For the text-containing cell, return its midpoint in (x, y) coordinate format. 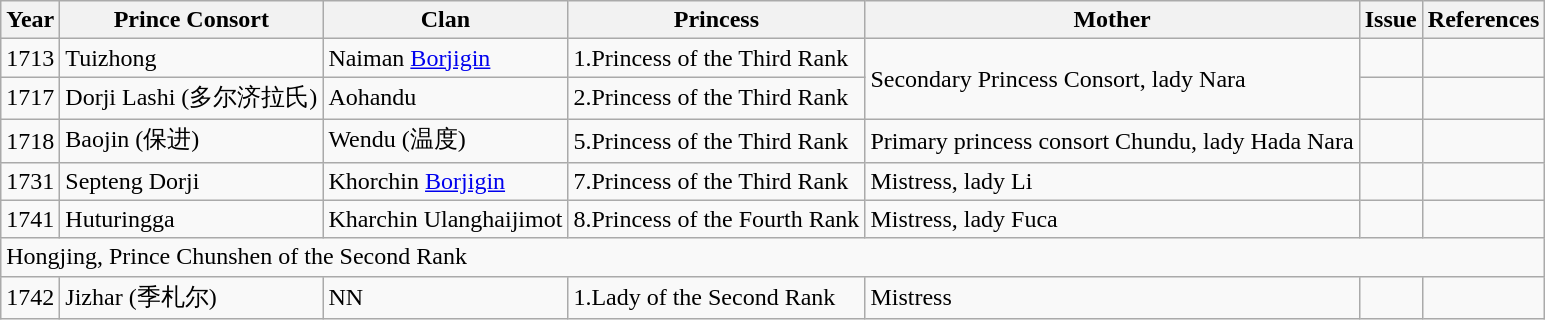
1741 (30, 219)
References (1484, 20)
Year (30, 20)
Issue (1390, 20)
NN (446, 298)
Tuizhong (192, 58)
Prince Consort (192, 20)
Secondary Princess Consort, lady Nara (1112, 80)
1731 (30, 181)
1742 (30, 298)
Mistress (1112, 298)
Princess (716, 20)
1717 (30, 98)
Primary princess consort Chundu, lady Hada Nara (1112, 140)
1718 (30, 140)
1.Princess of the Third Rank (716, 58)
Mistress, lady Li (1112, 181)
Huturingga (192, 219)
Hongjing, Prince Chunshen of the Second Rank (773, 257)
7.Princess of the Third Rank (716, 181)
Wendu (温度) (446, 140)
Baojin (保进) (192, 140)
1713 (30, 58)
Dorji Lashi (多尔济拉氏) (192, 98)
Naiman Borjigin (446, 58)
Clan (446, 20)
5.Princess of the Third Rank (716, 140)
8.Princess of the Fourth Rank (716, 219)
Mother (1112, 20)
Septeng Dorji (192, 181)
Mistress, lady Fuca (1112, 219)
1.Lady of the Second Rank (716, 298)
Kharchin Ulanghaijimot (446, 219)
Aohandu (446, 98)
Khorchin Borjigin (446, 181)
2.Princess of the Third Rank (716, 98)
Jizhar (季札尔) (192, 298)
